Scan for the cell matching the given text and deliver its (x, y) coordinate at center. 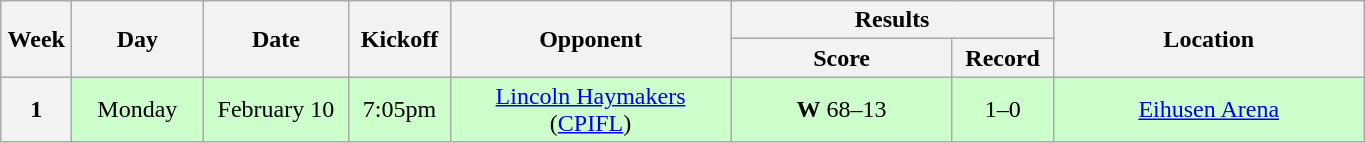
Results (892, 20)
Week (36, 39)
Record (1002, 58)
Eihusen Arena (1208, 110)
1 (36, 110)
W 68–13 (842, 110)
1–0 (1002, 110)
Date (276, 39)
February 10 (276, 110)
Kickoff (400, 39)
Lincoln Haymakers (CPIFL) (590, 110)
Day (138, 39)
7:05pm (400, 110)
Opponent (590, 39)
Score (842, 58)
Location (1208, 39)
Monday (138, 110)
